Locate the cell with the specified text and output its (x, y) center coordinate. 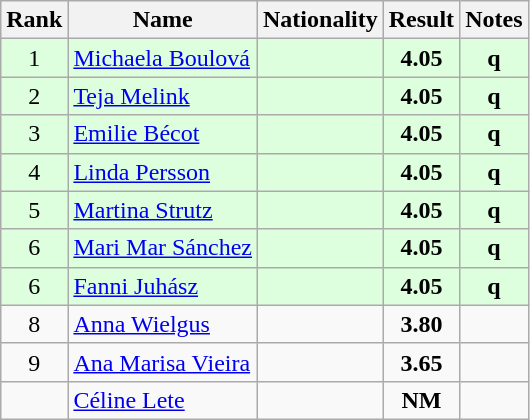
3.80 (421, 324)
Michaela Boulová (163, 58)
Anna Wielgus (163, 324)
Emilie Bécot (163, 134)
8 (34, 324)
Result (421, 20)
Rank (34, 20)
NM (421, 400)
2 (34, 96)
Martina Strutz (163, 210)
9 (34, 362)
Nationality (321, 20)
Teja Melink (163, 96)
Notes (494, 20)
Céline Lete (163, 400)
Linda Persson (163, 172)
Mari Mar Sánchez (163, 248)
Fanni Juhász (163, 286)
3.65 (421, 362)
4 (34, 172)
1 (34, 58)
Ana Marisa Vieira (163, 362)
Name (163, 20)
5 (34, 210)
3 (34, 134)
